Extract the (x, y) coordinate from the center of the cell holding the provided text.  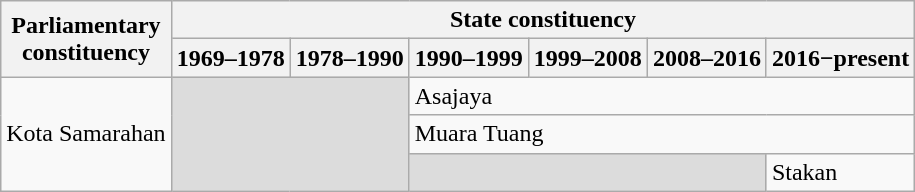
2016−present (840, 58)
1969–1978 (230, 58)
Stakan (840, 172)
Kota Samarahan (86, 134)
State constituency (543, 20)
1999–2008 (588, 58)
2008–2016 (706, 58)
Parliamentaryconstituency (86, 39)
Asajaya (662, 96)
1990–1999 (468, 58)
Muara Tuang (662, 134)
1978–1990 (350, 58)
